Scan for the cell matching the given text and deliver its [X, Y] coordinate at center. 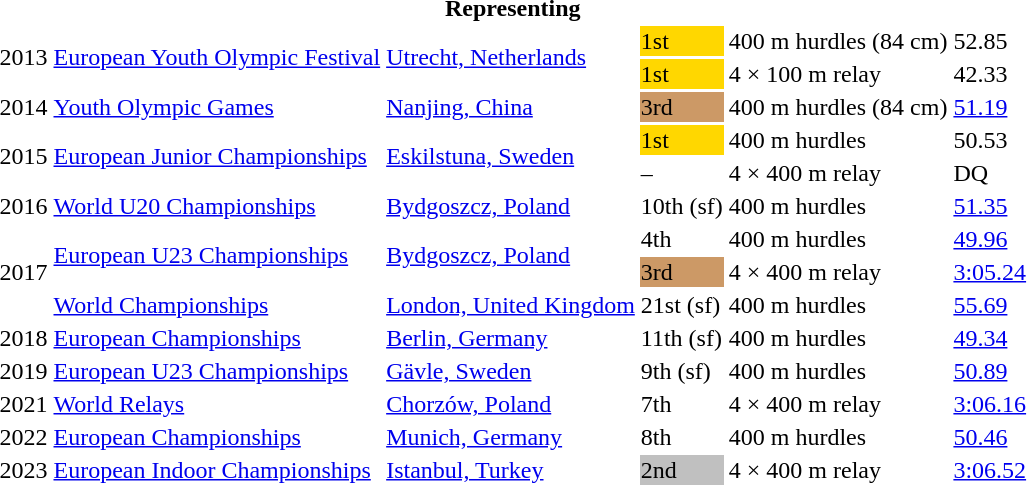
10th (sf) [682, 206]
2nd [682, 470]
Berlin, Germany [511, 338]
Utrecht, Netherlands [511, 58]
World U20 Championships [217, 206]
European Junior Championships [217, 156]
8th [682, 437]
4th [682, 239]
4 × 100 m relay [838, 74]
World Relays [217, 404]
Nanjing, China [511, 107]
Gävle, Sweden [511, 371]
– [682, 173]
Chorzów, Poland [511, 404]
7th [682, 404]
World Championships [217, 305]
Munich, Germany [511, 437]
Eskilstuna, Sweden [511, 156]
Istanbul, Turkey [511, 470]
London, United Kingdom [511, 305]
European Youth Olympic Festival [217, 58]
9th (sf) [682, 371]
Youth Olympic Games [217, 107]
21st (sf) [682, 305]
11th (sf) [682, 338]
European Indoor Championships [217, 470]
